Return the [x, y] coordinate for the center point of the cell that contains the specified text.  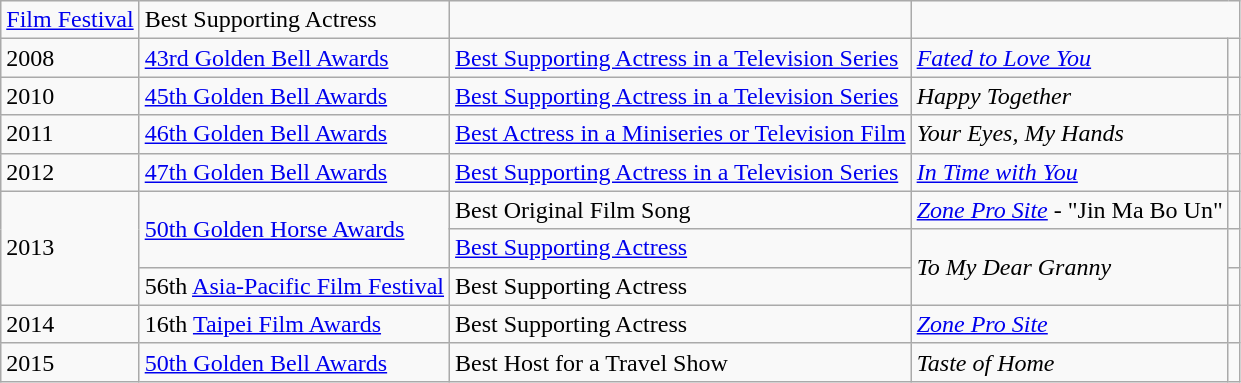
45th Golden Bell Awards [294, 96]
47th Golden Bell Awards [294, 172]
Best Original Film Song [681, 210]
Best Actress in a Miniseries or Television Film [681, 134]
2013 [70, 248]
Fated to Love You [1070, 58]
50th Golden Bell Awards [294, 362]
43rd Golden Bell Awards [294, 58]
2008 [70, 58]
2012 [70, 172]
50th Golden Horse Awards [294, 229]
2015 [70, 362]
Film Festival [70, 20]
2011 [70, 134]
2014 [70, 324]
Best Host for a Travel Show [681, 362]
Happy Together [1070, 96]
2010 [70, 96]
Zone Pro Site - "Jin Ma Bo Un" [1070, 210]
Taste of Home [1070, 362]
Your Eyes, My Hands [1070, 134]
46th Golden Bell Awards [294, 134]
16th Taipei Film Awards [294, 324]
56th Asia-Pacific Film Festival [294, 286]
In Time with You [1070, 172]
Zone Pro Site [1070, 324]
To My Dear Granny [1070, 267]
